Find where the given text appears and provide that cell's center as [X, Y] coordinate. 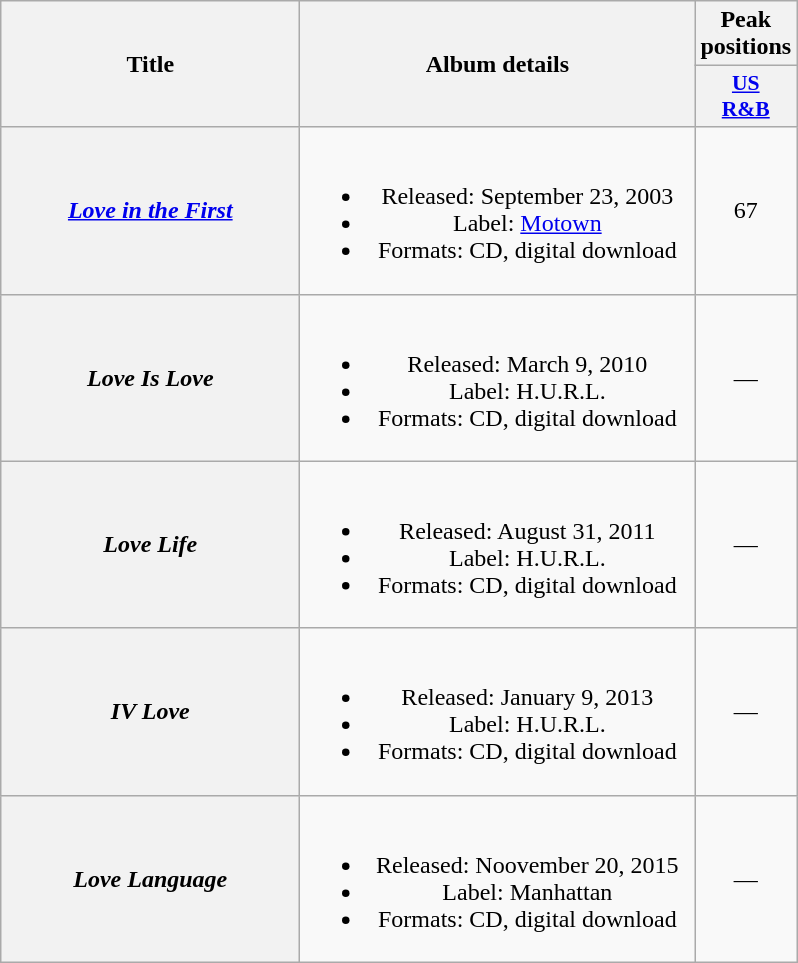
USR&B [746, 96]
IV Love [150, 712]
Released: September 23, 2003Label: MotownFormats: CD, digital download [498, 210]
Peak positions [746, 34]
Love in the First [150, 210]
Love Language [150, 878]
Released: August 31, 2011Label: H.U.R.L.Formats: CD, digital download [498, 544]
Love Life [150, 544]
Released: January 9, 2013Label: H.U.R.L.Formats: CD, digital download [498, 712]
Love Is Love [150, 378]
67 [746, 210]
Title [150, 64]
Released: Noovember 20, 2015Label: ManhattanFormats: CD, digital download [498, 878]
Released: March 9, 2010Label: H.U.R.L.Formats: CD, digital download [498, 378]
Album details [498, 64]
